Provide the (X, Y) coordinate of the cell's center where the given text is located.  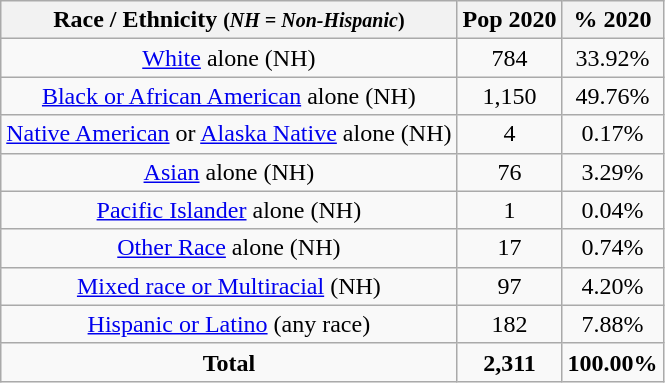
1 (510, 210)
17 (510, 248)
Mixed race or Multiracial (NH) (229, 286)
100.00% (612, 362)
Total (229, 362)
76 (510, 172)
Pacific Islander alone (NH) (229, 210)
Other Race alone (NH) (229, 248)
Pop 2020 (510, 20)
0.04% (612, 210)
1,150 (510, 96)
7.88% (612, 324)
Hispanic or Latino (any race) (229, 324)
49.76% (612, 96)
Asian alone (NH) (229, 172)
Black or African American alone (NH) (229, 96)
3.29% (612, 172)
784 (510, 58)
2,311 (510, 362)
Race / Ethnicity (NH = Non-Hispanic) (229, 20)
4.20% (612, 286)
97 (510, 286)
4 (510, 134)
Native American or Alaska Native alone (NH) (229, 134)
0.74% (612, 248)
% 2020 (612, 20)
182 (510, 324)
White alone (NH) (229, 58)
33.92% (612, 58)
0.17% (612, 134)
